Return (X, Y) of the center of cell containing provided text 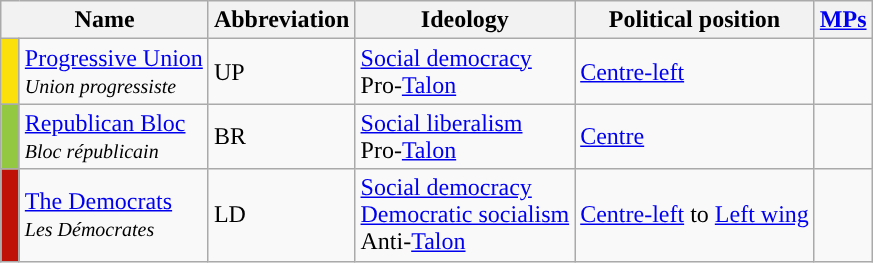
Republican BlocBloc républicain (114, 136)
UP (282, 72)
Centre (695, 136)
Ideology (465, 20)
Social democracyDemocratic socialismAnti-Talon (465, 215)
Centre-left to Left wing (695, 215)
LD (282, 215)
Political position (695, 20)
Progressive UnionUnion progressiste (114, 72)
Abbreviation (282, 20)
BR (282, 136)
Centre-left (695, 72)
MPs (843, 20)
Social democracyPro-Talon (465, 72)
Social liberalismPro-Talon (465, 136)
The DemocratsLes Démocrates (114, 215)
Name (105, 20)
